Determine the [X, Y] coordinate at the center of the cell enclosing the given text.  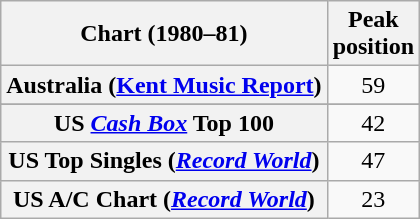
US Top Singles (Record World) [164, 161]
Chart (1980–81) [164, 34]
23 [373, 199]
Australia (Kent Music Report) [164, 85]
US A/C Chart (Record World) [164, 199]
47 [373, 161]
US Cash Box Top 100 [164, 123]
42 [373, 123]
59 [373, 85]
Peakposition [373, 34]
